Capture the cell that displays the provided text and extract its (x, y) central coordinate. 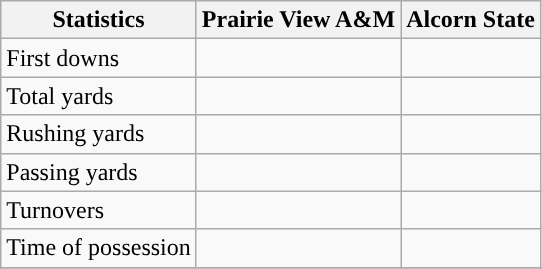
Turnovers (99, 210)
Total yards (99, 96)
First downs (99, 58)
Rushing yards (99, 134)
Prairie View A&M (298, 20)
Time of possession (99, 248)
Passing yards (99, 172)
Statistics (99, 20)
Alcorn State (471, 20)
